Detect which cell encompasses the target text, then output its [X, Y] center coordinate. 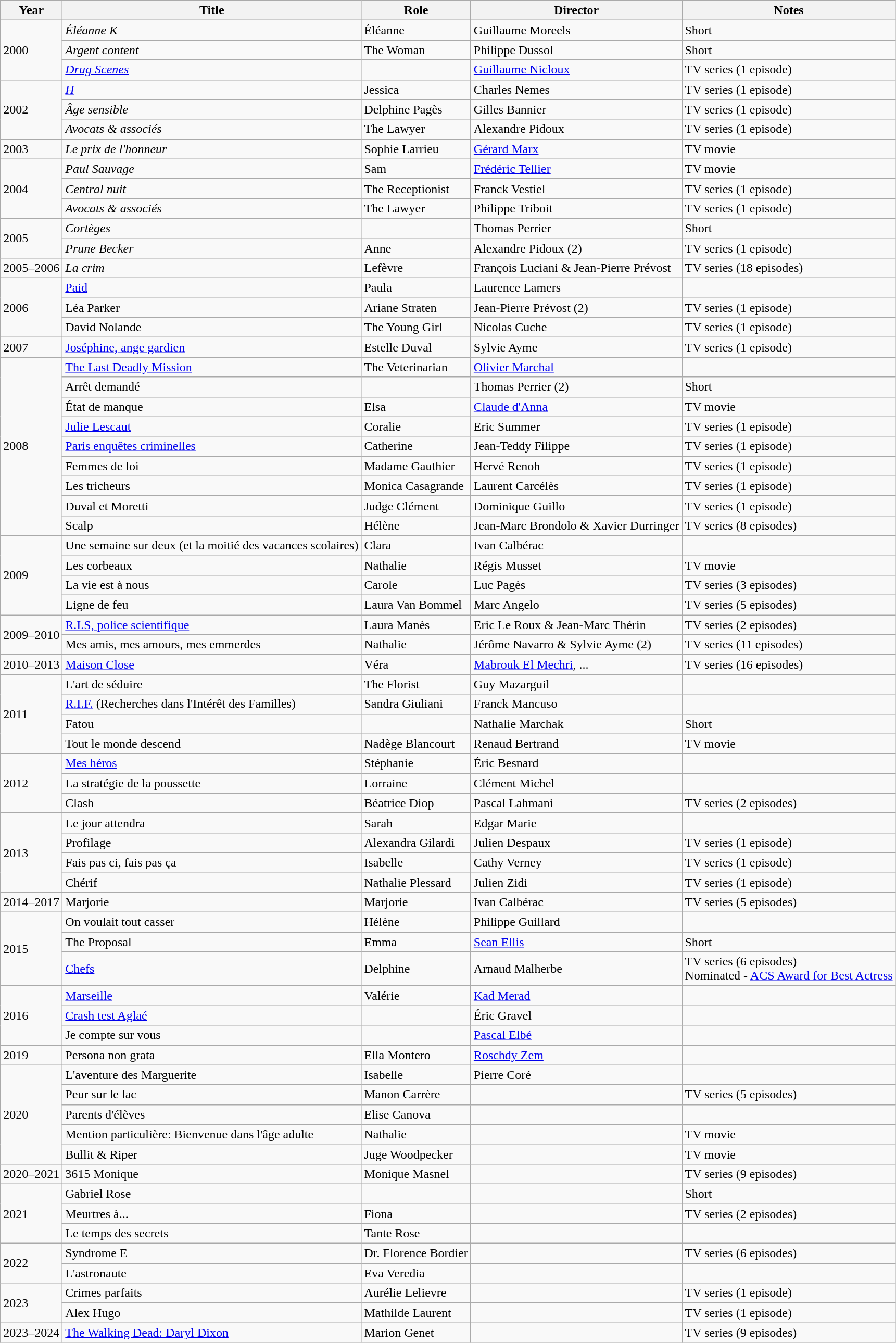
The Proposal [212, 942]
L'art de séduire [212, 684]
Kad Merad [576, 996]
Monica Casagrande [416, 486]
TV series (6 episodes)Nominated - ACS Award for Best Actress [789, 969]
Béatrice Diop [416, 803]
Fatou [212, 724]
Fiona [416, 1214]
Frédéric Tellier [576, 169]
Sophie Larrieu [416, 149]
R.I.S, police scientifique [212, 625]
The Veterinarian [416, 367]
Anne [416, 248]
Guillaume Moreels [576, 30]
The Woman [416, 50]
Coralie [416, 426]
Alexandra Gilardi [416, 843]
Éléanne [416, 30]
Judge Clément [416, 506]
2007 [31, 347]
Argent content [212, 50]
Arnaud Malherbe [576, 969]
Mention particulière: Bienvenue dans l'âge adulte [212, 1134]
Eric Le Roux & Jean-Marc Thérin [576, 625]
Central nuit [212, 189]
Nadège Blancourt [416, 744]
Profilage [212, 843]
2023–2024 [31, 1333]
Thomas Perrier (2) [576, 387]
Elsa [416, 407]
Léa Parker [212, 308]
Pierre Coré [576, 1075]
Role [416, 10]
Tout le monde descend [212, 744]
L'astronaute [212, 1273]
Marseille [212, 996]
Arrêt demandé [212, 387]
Jessica [416, 90]
Lefèvre [416, 268]
2004 [31, 189]
La stratégie de la poussette [212, 783]
Year [31, 10]
Clara [416, 545]
Ligne de feu [212, 605]
Gabriel Rose [212, 1194]
Delphine Pagès [416, 109]
2014–2017 [31, 902]
Prune Becker [212, 248]
Guillaume Nicloux [576, 70]
Valérie [416, 996]
2000 [31, 50]
Persona non grata [212, 1055]
David Nolande [212, 328]
Franck Mancuso [576, 704]
Le jour attendra [212, 823]
Jean-Pierre Prévost (2) [576, 308]
Paris enquêtes criminelles [212, 446]
Laura Van Bommel [416, 605]
Tante Rose [416, 1234]
Âge sensible [212, 109]
Estelle Duval [416, 347]
2011 [31, 714]
Une semaine sur deux (et la moitié des vacances scolaires) [212, 545]
2005 [31, 238]
TV series (3 episodes) [789, 585]
Parents d'élèves [212, 1114]
Peur sur le lac [212, 1095]
Laurence Lamers [576, 288]
2023 [31, 1303]
Madame Gauthier [416, 466]
Jean-Teddy Filippe [576, 446]
Mathilde Laurent [416, 1313]
2006 [31, 308]
Juge Woodpecker [416, 1154]
Pascal Elbé [576, 1035]
Le temps des secrets [212, 1234]
The Walking Dead: Daryl Dixon [212, 1333]
Eric Summer [576, 426]
2005–2006 [31, 268]
Jérôme Navarro & Sylvie Ayme (2) [576, 645]
Carole [416, 585]
Je compte sur vous [212, 1035]
Marc Angelo [576, 605]
Femmes de loi [212, 466]
Fais pas ci, fais pas ça [212, 862]
2013 [31, 852]
Duval et Moretti [212, 506]
Stéphanie [416, 763]
2003 [31, 149]
Catherine [416, 446]
TV series (18 episodes) [789, 268]
Mes héros [212, 763]
Philippe Triboit [576, 208]
État de manque [212, 407]
Ella Montero [416, 1055]
Joséphine, ange gardien [212, 347]
Les corbeaux [212, 565]
Cathy Verney [576, 862]
L'aventure des Marguerite [212, 1075]
2012 [31, 783]
Sam [416, 169]
TV series (8 episodes) [789, 525]
Thomas Perrier [576, 228]
2019 [31, 1055]
Sean Ellis [576, 942]
Sylvie Ayme [576, 347]
Paid [212, 288]
Mabrouk El Mechri, ... [576, 664]
Hervé Renoh [576, 466]
TV series (11 episodes) [789, 645]
Dominique Guillo [576, 506]
The Last Deadly Mission [212, 367]
Gérard Marx [576, 149]
Véra [416, 664]
The Receptionist [416, 189]
Marion Genet [416, 1333]
Roschdy Zem [576, 1055]
Charles Nemes [576, 90]
3615 Monique [212, 1174]
Éric Besnard [576, 763]
Lorraine [416, 783]
Claude d'Anna [576, 407]
Delphine [416, 969]
Bullit & Riper [212, 1154]
Nathalie Marchak [576, 724]
Luc Pagès [576, 585]
Régis Musset [576, 565]
La vie est à nous [212, 585]
Dr. Florence Bordier [416, 1253]
Paula [416, 288]
Eva Veredia [416, 1273]
2002 [31, 109]
2009 [31, 575]
Ariane Straten [416, 308]
Monique Masnel [416, 1174]
H [212, 90]
2008 [31, 447]
Crimes parfaits [212, 1293]
Chérif [212, 883]
Chefs [212, 969]
Guy Mazarguil [576, 684]
2021 [31, 1213]
2016 [31, 1015]
Title [212, 10]
Julien Despaux [576, 843]
Alexandre Pidoux [576, 129]
Drug Scenes [212, 70]
Notes [789, 10]
TV series (16 episodes) [789, 664]
Julien Zidi [576, 883]
Elise Canova [416, 1114]
Philippe Guillard [576, 922]
Olivier Marchal [576, 367]
Éric Gravel [576, 1015]
Gilles Bannier [576, 109]
2020–2021 [31, 1174]
Franck Vestiel [576, 189]
Aurélie Lelievre [416, 1293]
Emma [416, 942]
Scalp [212, 525]
2015 [31, 949]
Edgar Marie [576, 823]
Renaud Bertrand [576, 744]
Crash test Aglaé [212, 1015]
Alex Hugo [212, 1313]
Clash [212, 803]
Philippe Dussol [576, 50]
Pascal Lahmani [576, 803]
2010–2013 [31, 664]
Director [576, 10]
R.I.F. (Recherches dans l'Intérêt des Familles) [212, 704]
On voulait tout casser [212, 922]
Julie Lescaut [212, 426]
Maison Close [212, 664]
2009–2010 [31, 635]
The Florist [416, 684]
TV series (6 episodes) [789, 1253]
Sandra Giuliani [416, 704]
Clément Michel [576, 783]
2022 [31, 1263]
The Young Girl [416, 328]
Laura Manès [416, 625]
Alexandre Pidoux (2) [576, 248]
La crim [212, 268]
Les tricheurs [212, 486]
Meurtres à... [212, 1214]
Paul Sauvage [212, 169]
Cortèges [212, 228]
Mes amis, mes amours, mes emmerdes [212, 645]
Éléanne K [212, 30]
Syndrome E [212, 1253]
Nathalie Plessard [416, 883]
2020 [31, 1114]
Laurent Carcélès [576, 486]
Jean-Marc Brondolo & Xavier Durringer [576, 525]
Nicolas Cuche [576, 328]
Manon Carrère [416, 1095]
Le prix de l'honneur [212, 149]
François Luciani & Jean-Pierre Prévost [576, 268]
Sarah [416, 823]
